Capture the cell that displays the provided text and extract its (x, y) central coordinate. 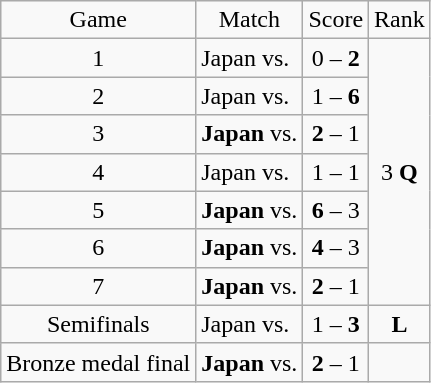
1 – 6 (336, 96)
Rank (400, 20)
Game (98, 20)
5 (98, 210)
4 (98, 172)
6 – 3 (336, 210)
3 (98, 134)
4 – 3 (336, 248)
1 – 1 (336, 172)
L (400, 324)
2 (98, 96)
1 (98, 58)
Match (250, 20)
Semifinals (98, 324)
6 (98, 248)
3 Q (400, 172)
7 (98, 286)
1 – 3 (336, 324)
0 – 2 (336, 58)
Score (336, 20)
Bronze medal final (98, 362)
